Scan for the cell matching the given text and deliver its [x, y] coordinate at center. 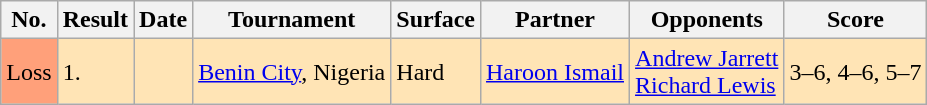
Tournament [292, 20]
Score [856, 20]
Result [95, 20]
Loss [29, 72]
Andrew Jarrett Richard Lewis [707, 72]
Hard [436, 72]
Date [164, 20]
1. [95, 72]
No. [29, 20]
Surface [436, 20]
Opponents [707, 20]
Partner [554, 20]
Benin City, Nigeria [292, 72]
3–6, 4–6, 5–7 [856, 72]
Haroon Ismail [554, 72]
